Find where the given text appears and provide that cell's center as [x, y] coordinate. 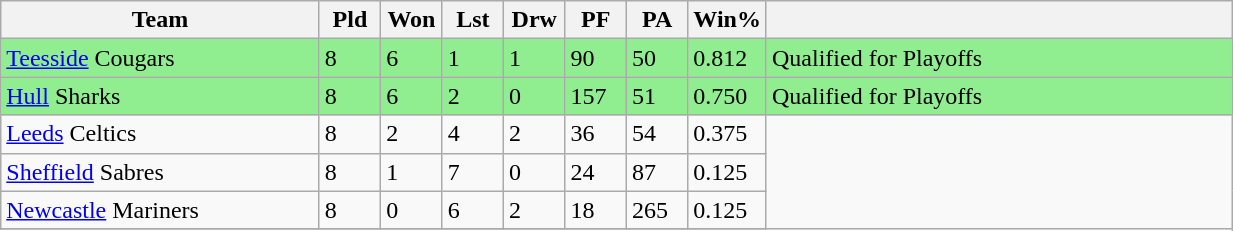
50 [656, 58]
Team [160, 20]
Lst [472, 20]
0.812 [728, 58]
Pld [350, 20]
Hull Sharks [160, 96]
157 [596, 96]
4 [472, 134]
54 [656, 134]
Won [412, 20]
Teesside Cougars [160, 58]
Leeds Celtics [160, 134]
90 [596, 58]
7 [472, 172]
0.375 [728, 134]
24 [596, 172]
Newcastle Mariners [160, 210]
87 [656, 172]
Drw [534, 20]
PA [656, 20]
18 [596, 210]
0.750 [728, 96]
Sheffield Sabres [160, 172]
Win% [728, 20]
51 [656, 96]
PF [596, 20]
36 [596, 134]
265 [656, 210]
